Determine the (X, Y) coordinate at the center of the cell enclosing the given text.  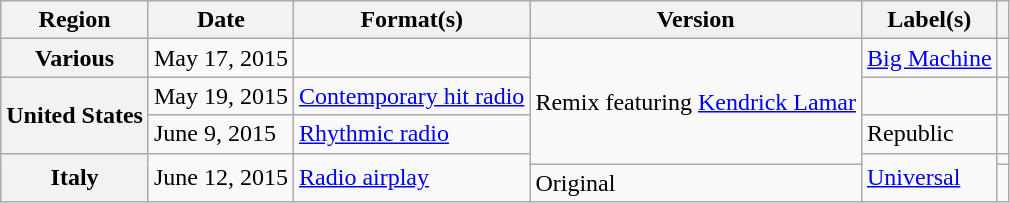
Radio airplay (412, 178)
June 9, 2015 (220, 134)
Format(s) (412, 20)
Contemporary hit radio (412, 96)
Date (220, 20)
June 12, 2015 (220, 178)
May 17, 2015 (220, 58)
Italy (75, 178)
Original (696, 183)
Region (75, 20)
Remix featuring Kendrick Lamar (696, 102)
Label(s) (929, 20)
Big Machine (929, 58)
Various (75, 58)
Universal (929, 178)
Republic (929, 134)
Version (696, 20)
United States (75, 115)
Rhythmic radio (412, 134)
May 19, 2015 (220, 96)
